Determine the (X, Y) coordinate at the center of the cell enclosing the given text.  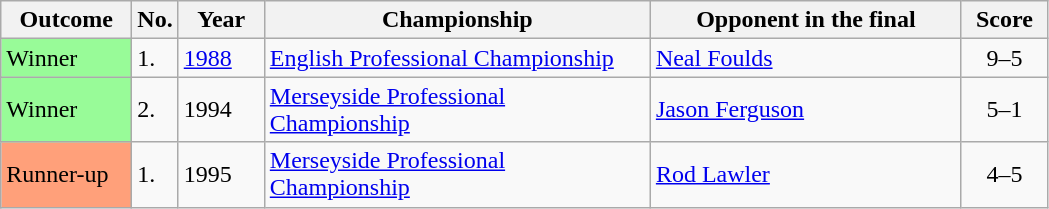
Runner-up (66, 174)
4–5 (1004, 174)
1988 (221, 58)
Jason Ferguson (806, 110)
Championship (457, 20)
Outcome (66, 20)
No. (155, 20)
Year (221, 20)
Rod Lawler (806, 174)
5–1 (1004, 110)
1995 (221, 174)
9–5 (1004, 58)
1994 (221, 110)
English Professional Championship (457, 58)
Score (1004, 20)
Opponent in the final (806, 20)
2. (155, 110)
Neal Foulds (806, 58)
